Return (X, Y) of the center of cell containing provided text 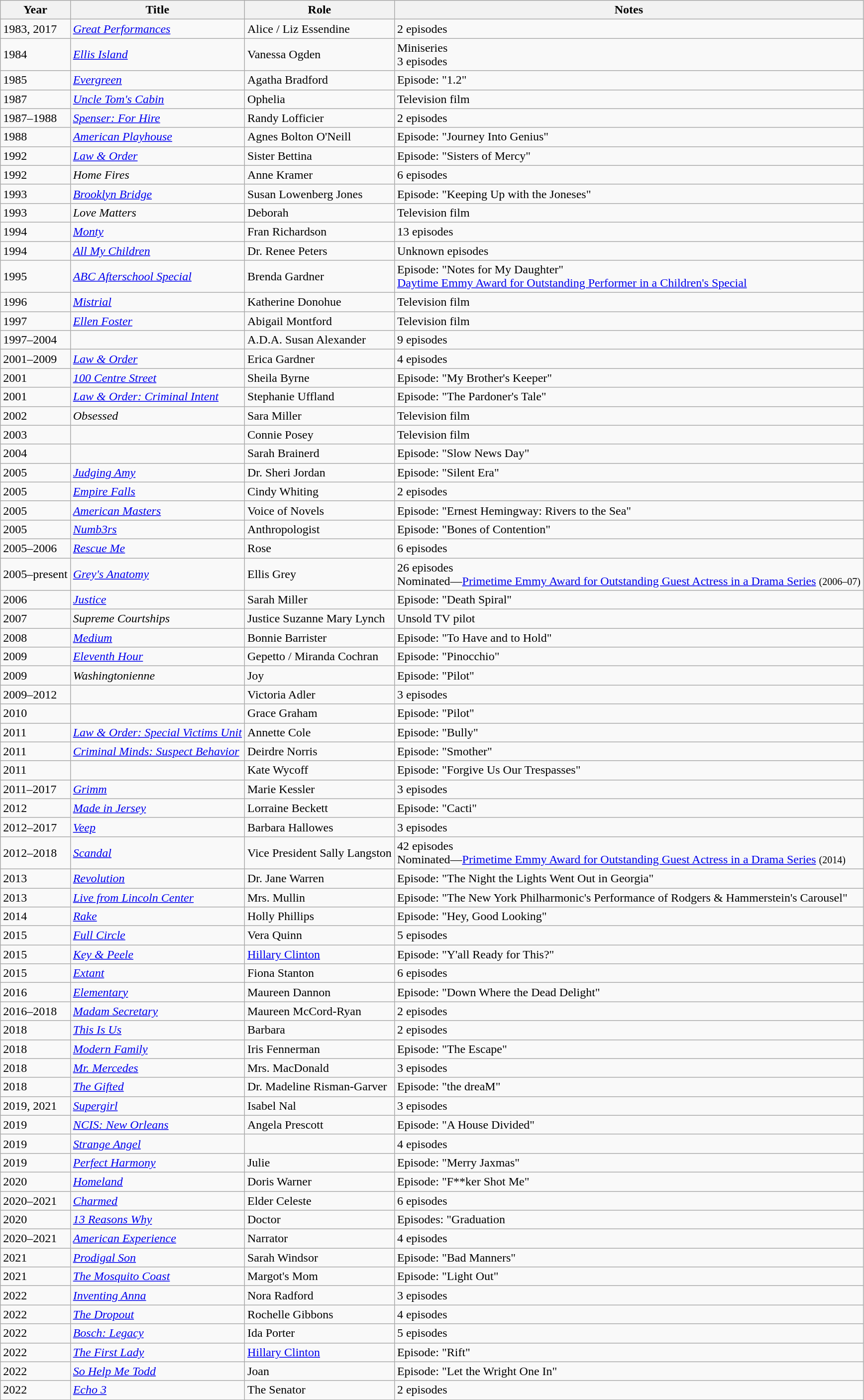
Dr. Madeline Risman-Garver (320, 1087)
Susan Lowenberg Jones (320, 194)
Episode: "The Night the Lights Went Out in Georgia" (629, 878)
1995 (35, 277)
Narrator (320, 1239)
Sarah Windsor (320, 1258)
Iris Fennerman (320, 1049)
Episode: "1.2" (629, 80)
2005–2006 (35, 548)
9 episodes (629, 340)
Notes (629, 10)
Dr. Renee Peters (320, 250)
Randy Lofficier (320, 118)
American Masters (157, 510)
Dr. Jane Warren (320, 878)
Supergirl (157, 1106)
Maureen McCord-Ryan (320, 1011)
Sister Bettina (320, 156)
Mrs. MacDonald (320, 1068)
Role (320, 10)
Uncle Tom's Cabin (157, 99)
Evergreen (157, 80)
Nora Radford (320, 1295)
Ellen Foster (157, 321)
Episode: "Sisters of Mercy" (629, 156)
Ida Porter (320, 1333)
Dr. Sheri Jordan (320, 472)
Episode: "The Pardoner's Tale" (629, 397)
Doris Warner (320, 1181)
Maureen Dannon (320, 992)
Episode: "The New York Philharmonic's Performance of Rodgers & Hammerstein's Carousel" (629, 898)
Episode: "F**ker Shot Me" (629, 1181)
Veep (157, 827)
1988 (35, 137)
Julie (320, 1163)
1987–1988 (35, 118)
Grimm (157, 789)
Sara Miller (320, 416)
This Is Us (157, 1030)
Episode: "the dreaM" (629, 1087)
Connie Posey (320, 435)
2006 (35, 600)
Strange Angel (157, 1144)
Episode: "Keeping Up with the Joneses" (629, 194)
Anthropologist (320, 529)
Numb3rs (157, 529)
26 episodesNominated—Primetime Emmy Award for Outstanding Guest Actress in a Drama Series (2006–07) (629, 574)
Deirdre Norris (320, 751)
All My Children (157, 250)
42 episodesNominated—Primetime Emmy Award for Outstanding Guest Actress in a Drama Series (2014) (629, 852)
Episode: "To Have and to Hold" (629, 638)
Year (35, 10)
2004 (35, 454)
Deborah (320, 213)
2019, 2021 (35, 1106)
The Gifted (157, 1087)
Episode: "Merry Jaxmas" (629, 1163)
Love Matters (157, 213)
Barbara Hallowes (320, 827)
Sheila Byrne (320, 378)
Episode: "Silent Era" (629, 472)
Miniseries3 episodes (629, 55)
Extant (157, 973)
Echo 3 (157, 1390)
2016 (35, 992)
Made in Jersey (157, 808)
Joan (320, 1371)
Episode: "Pinocchio" (629, 657)
Marie Kessler (320, 789)
Alice / Liz Essendine (320, 29)
Elementary (157, 992)
Episode: "Bones of Contention" (629, 529)
Anne Kramer (320, 175)
The Dropout (157, 1314)
1997–2004 (35, 340)
ABC Afterschool Special (157, 277)
Doctor (320, 1220)
The First Lady (157, 1352)
Episode: "A House Divided" (629, 1125)
2011–2017 (35, 789)
Stephanie Uffland (320, 397)
Barbara (320, 1030)
Scandal (157, 852)
Katherine Donohue (320, 302)
2002 (35, 416)
Episode: "Smother" (629, 751)
Episode: "Hey, Good Looking" (629, 917)
Angela Prescott (320, 1125)
Judging Amy (157, 472)
Vanessa Ogden (320, 55)
Fran Richardson (320, 232)
Episode: "Down Where the Dead Delight" (629, 992)
1997 (35, 321)
2014 (35, 917)
Rose (320, 548)
Criminal Minds: Suspect Behavior (157, 751)
Kate Wycoff (320, 770)
Rochelle Gibbons (320, 1314)
Law & Order: Criminal Intent (157, 397)
Episode: "Journey Into Genius" (629, 137)
Brenda Gardner (320, 277)
Live from Lincoln Center (157, 898)
Revolution (157, 878)
Sarah Miller (320, 600)
Episode: "Y'all Ready for This?" (629, 954)
Mrs. Mullin (320, 898)
American Experience (157, 1239)
Obsessed (157, 416)
Episode: "Let the Wright One In" (629, 1371)
Episode: "Rift" (629, 1352)
Justice Suzanne Mary Lynch (320, 619)
Episodes: "Graduation (629, 1220)
Fiona Stanton (320, 973)
Empire Falls (157, 491)
Agatha Bradford (320, 80)
Unsold TV pilot (629, 619)
Episode: "My Brother's Keeper" (629, 378)
Monty (157, 232)
Joy (320, 676)
Episode: "Light Out" (629, 1277)
Home Fires (157, 175)
Title (157, 10)
Inventing Anna (157, 1295)
So Help Me Todd (157, 1371)
Bosch: Legacy (157, 1333)
Episode: "Ernest Hemingway: Rivers to the Sea" (629, 510)
Mistrial (157, 302)
Elder Celeste (320, 1200)
2009–2012 (35, 695)
Agnes Bolton O'Neill (320, 137)
Unknown episodes (629, 250)
1996 (35, 302)
Madam Secretary (157, 1011)
Law & Order: Special Victims Unit (157, 732)
Homeland (157, 1181)
Annette Cole (320, 732)
Prodigal Son (157, 1258)
The Senator (320, 1390)
Ophelia (320, 99)
2010 (35, 713)
Abigail Montford (320, 321)
NCIS: New Orleans (157, 1125)
Ellis Grey (320, 574)
2003 (35, 435)
Episode: "Bully" (629, 732)
2001–2009 (35, 359)
Grace Graham (320, 713)
Modern Family (157, 1049)
Justice (157, 600)
Charmed (157, 1200)
Key & Peele (157, 954)
Great Performances (157, 29)
1987 (35, 99)
1985 (35, 80)
Ellis Island (157, 55)
A.D.A. Susan Alexander (320, 340)
2016–2018 (35, 1011)
13 Reasons Why (157, 1220)
Supreme Courtships (157, 619)
Rake (157, 917)
2012 (35, 808)
Spenser: For Hire (157, 118)
Rescue Me (157, 548)
Episode: "Cacti" (629, 808)
Mr. Mercedes (157, 1068)
Episode: "Notes for My Daughter"Daytime Emmy Award for Outstanding Performer in a Children's Special (629, 277)
Lorraine Beckett (320, 808)
Episode: "Death Spiral" (629, 600)
Episode: "The Escape" (629, 1049)
Voice of Novels (320, 510)
Holly Phillips (320, 917)
Full Circle (157, 935)
Episode: "Slow News Day" (629, 454)
Sarah Brainerd (320, 454)
Victoria Adler (320, 695)
Vice President Sally Langston (320, 852)
2007 (35, 619)
1983, 2017 (35, 29)
Margot's Mom (320, 1277)
Episode: "Forgive Us Our Trespasses" (629, 770)
Vera Quinn (320, 935)
Perfect Harmony (157, 1163)
1984 (35, 55)
100 Centre Street (157, 378)
Medium (157, 638)
Isabel Nal (320, 1106)
13 episodes (629, 232)
Cindy Whiting (320, 491)
Washingtonienne (157, 676)
The Mosquito Coast (157, 1277)
2012–2018 (35, 852)
2012–2017 (35, 827)
2005–present (35, 574)
Brooklyn Bridge (157, 194)
Gepetto / Miranda Cochran (320, 657)
Eleventh Hour (157, 657)
American Playhouse (157, 137)
Erica Gardner (320, 359)
Grey's Anatomy (157, 574)
Episode: "Bad Manners" (629, 1258)
Bonnie Barrister (320, 638)
2008 (35, 638)
